Scan for the cell matching the given text and deliver its [x, y] coordinate at center. 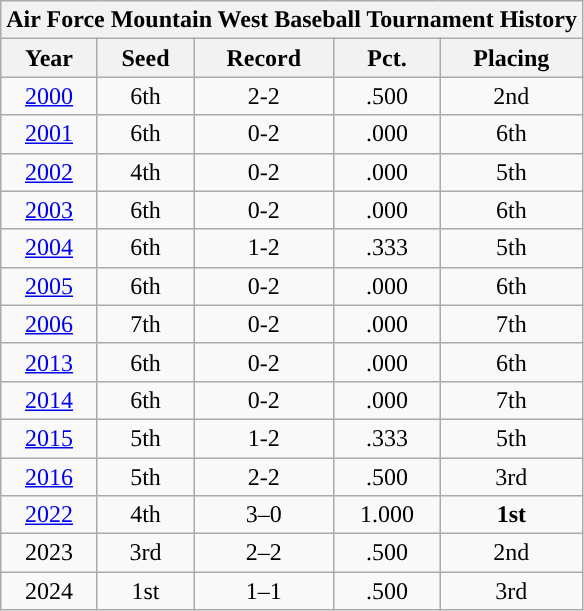
1.000 [387, 515]
2024 [50, 591]
3–0 [264, 515]
2013 [50, 362]
Year [50, 58]
Record [264, 58]
2–2 [264, 553]
Placing [511, 58]
2014 [50, 400]
2016 [50, 477]
2001 [50, 134]
2022 [50, 515]
2000 [50, 96]
2003 [50, 210]
Seed [146, 58]
Air Force Mountain West Baseball Tournament History [292, 20]
2005 [50, 286]
Pct. [387, 58]
2002 [50, 172]
2004 [50, 248]
2006 [50, 324]
2023 [50, 553]
1–1 [264, 591]
2015 [50, 438]
